Output the (X, Y) coordinate of the center of the cell containing the given text.  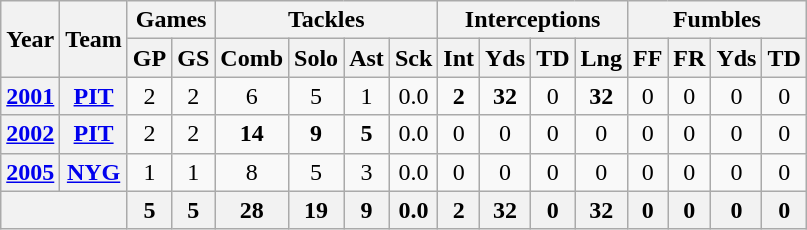
Year (30, 39)
3 (367, 172)
GS (194, 58)
14 (252, 134)
2001 (30, 96)
2005 (30, 172)
Interceptions (533, 20)
8 (252, 172)
GP (149, 58)
Lng (601, 58)
6 (252, 96)
Fumbles (716, 20)
19 (316, 210)
FF (647, 58)
28 (252, 210)
NYG (94, 172)
Games (170, 20)
FR (690, 58)
Int (459, 58)
Sck (413, 58)
Solo (316, 58)
Team (94, 39)
Tackles (326, 20)
Comb (252, 58)
Ast (367, 58)
2002 (30, 134)
